Identify which cell holds the provided text, then report its (x, y) central coordinate. 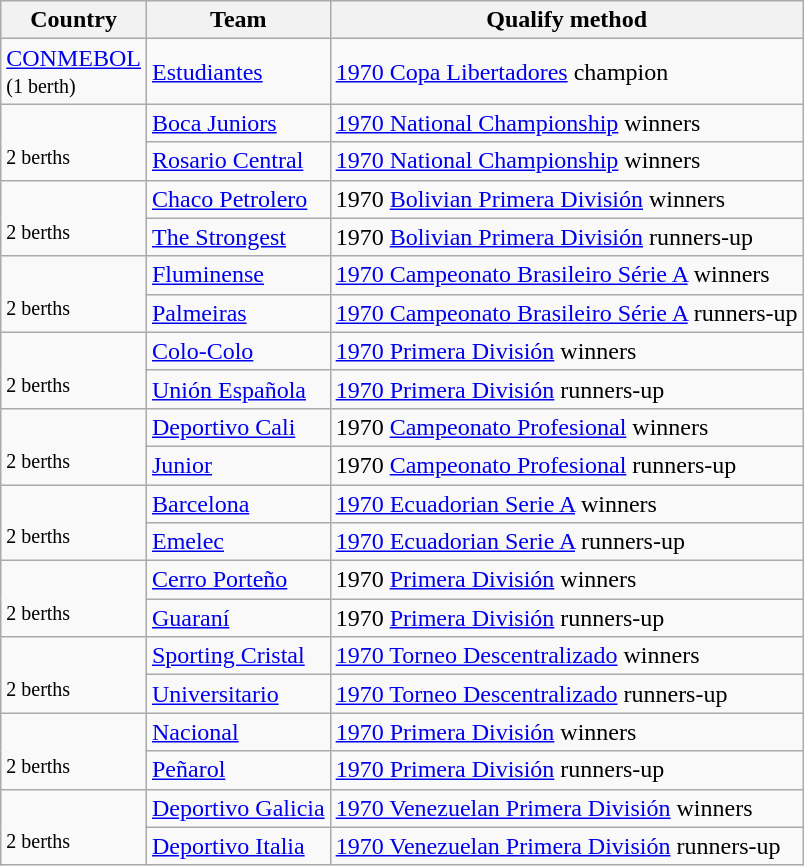
1970 Campeonato Profesional runners-up (566, 465)
1970 Bolivian Primera División runners-up (566, 237)
Universitario (238, 694)
Colo-Colo (238, 351)
Guaraní (238, 618)
1970 Ecuadorian Serie A runners-up (566, 542)
Palmeiras (238, 313)
Boca Juniors (238, 123)
Estudiantes (238, 72)
Deportivo Italia (238, 846)
1970 Campeonato Profesional winners (566, 427)
The Strongest (238, 237)
Chaco Petrolero (238, 199)
Barcelona (238, 503)
Deportivo Cali (238, 427)
Team (238, 20)
1970 Campeonato Brasileiro Série A winners (566, 275)
Peñarol (238, 770)
1970 Venezuelan Primera División runners-up (566, 846)
1970 Campeonato Brasileiro Série A runners-up (566, 313)
1970 Torneo Descentralizado runners-up (566, 694)
1970 Ecuadorian Serie A winners (566, 503)
Sporting Cristal (238, 656)
Fluminense (238, 275)
1970 Bolivian Primera División winners (566, 199)
Nacional (238, 732)
Cerro Porteño (238, 580)
1970 Copa Libertadores champion (566, 72)
1970 Torneo Descentralizado winners (566, 656)
Qualify method (566, 20)
Emelec (238, 542)
Deportivo Galicia (238, 808)
CONMEBOL(1 berth) (74, 72)
Country (74, 20)
Unión Española (238, 389)
Junior (238, 465)
1970 Venezuelan Primera División winners (566, 808)
Rosario Central (238, 161)
